Find where the given text appears and provide that cell's center as [x, y] coordinate. 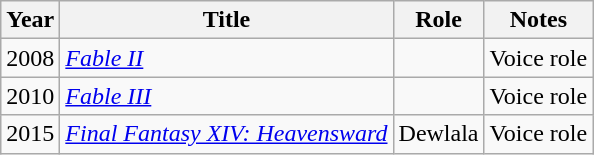
2010 [30, 96]
Fable III [226, 96]
Role [438, 20]
Year [30, 20]
Title [226, 20]
Notes [538, 20]
Fable II [226, 58]
2008 [30, 58]
Final Fantasy XIV: Heavensward [226, 134]
2015 [30, 134]
Dewlala [438, 134]
